Capture the cell that displays the provided text and extract its (X, Y) central coordinate. 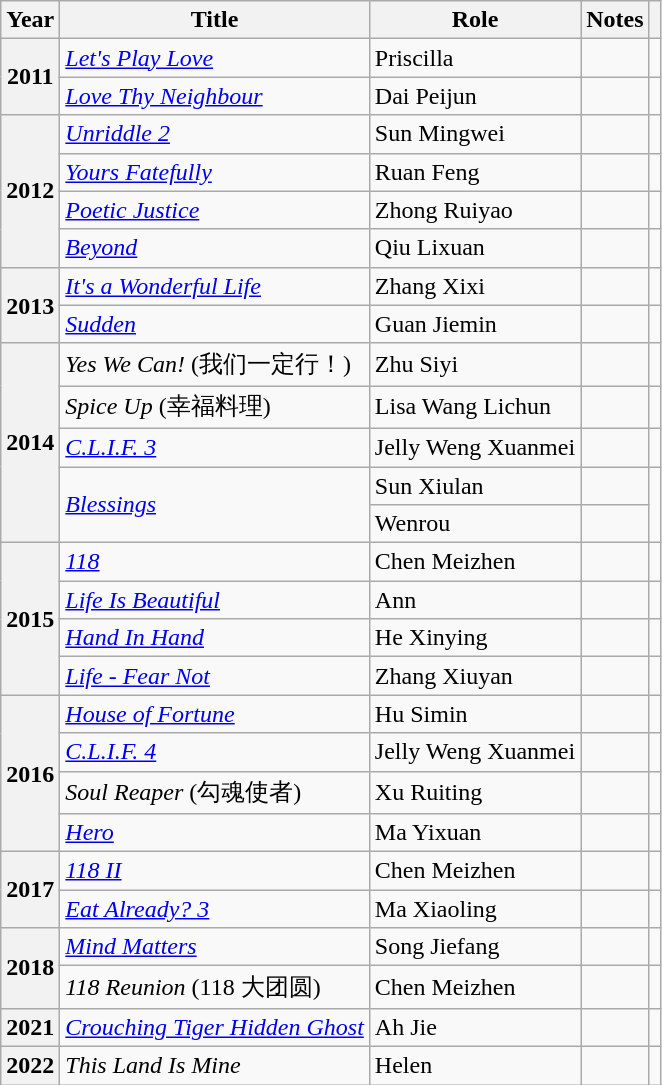
2015 (30, 619)
Poetic Justice (215, 210)
Zhang Xixi (474, 286)
Zhang Xiuyan (474, 676)
Sun Mingwei (474, 134)
Qiu Lixuan (474, 248)
Yes We Can! (我们一定行！) (215, 364)
2013 (30, 305)
Life Is Beautiful (215, 600)
Ma Xiaoling (474, 909)
Eat Already? 3 (215, 909)
2014 (30, 442)
This Land Is Mine (215, 1065)
Let's Play Love (215, 58)
2021 (30, 1027)
Spice Up (幸福料理) (215, 408)
2016 (30, 774)
Zhu Siyi (474, 364)
Beyond (215, 248)
Sun Xiulan (474, 485)
Role (474, 20)
C.L.I.F. 3 (215, 447)
2012 (30, 191)
Sudden (215, 324)
Soul Reaper (勾魂使者) (215, 792)
Hero (215, 833)
Helen (474, 1065)
Crouching Tiger Hidden Ghost (215, 1027)
Notes (615, 20)
Yours Fatefully (215, 172)
Ah Jie (474, 1027)
Priscilla (474, 58)
Wenrou (474, 524)
Life - Fear Not (215, 676)
Zhong Ruiyao (474, 210)
Xu Ruiting (474, 792)
Hand In Hand (215, 638)
2022 (30, 1065)
House of Fortune (215, 714)
C.L.I.F. 4 (215, 752)
Title (215, 20)
2018 (30, 968)
Ma Yixuan (474, 833)
Ann (474, 600)
Blessings (215, 504)
Year (30, 20)
Guan Jiemin (474, 324)
Ruan Feng (474, 172)
He Xinying (474, 638)
2017 (30, 890)
Love Thy Neighbour (215, 96)
Hu Simin (474, 714)
Unriddle 2 (215, 134)
118 Reunion (118 大团圆) (215, 988)
118 II (215, 871)
Dai Peijun (474, 96)
Lisa Wang Lichun (474, 408)
Mind Matters (215, 947)
It's a Wonderful Life (215, 286)
Song Jiefang (474, 947)
118 (215, 562)
2011 (30, 77)
